Determine the (X, Y) coordinate at the center of the cell enclosing the given text.  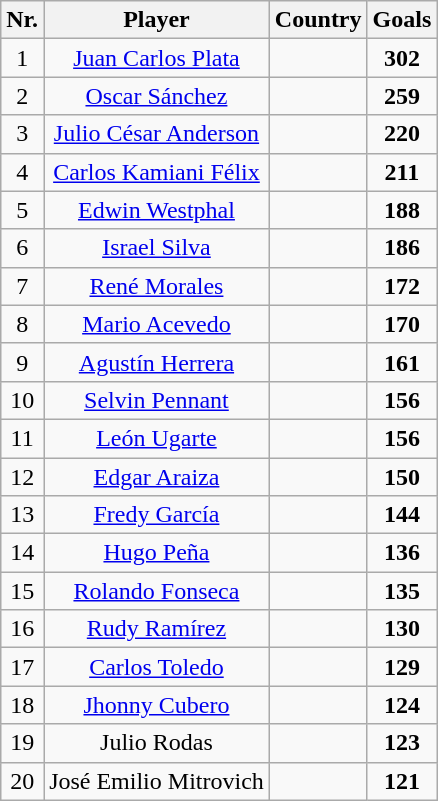
220 (402, 134)
José Emilio Mitrovich (157, 781)
8 (22, 324)
Player (157, 20)
Carlos Kamiani Félix (157, 172)
9 (22, 362)
12 (22, 477)
13 (22, 515)
2 (22, 96)
3 (22, 134)
16 (22, 629)
Jhonny Cubero (157, 705)
121 (402, 781)
211 (402, 172)
170 (402, 324)
188 (402, 210)
Selvin Pennant (157, 400)
130 (402, 629)
Edgar Araiza (157, 477)
Edwin Westphal (157, 210)
172 (402, 286)
129 (402, 667)
Goals (402, 20)
15 (22, 591)
Fredy García (157, 515)
Mario Acevedo (157, 324)
1 (22, 58)
Rudy Ramírez (157, 629)
10 (22, 400)
Rolando Fonseca (157, 591)
259 (402, 96)
Juan Carlos Plata (157, 58)
11 (22, 438)
7 (22, 286)
18 (22, 705)
Oscar Sánchez (157, 96)
17 (22, 667)
135 (402, 591)
Israel Silva (157, 248)
186 (402, 248)
6 (22, 248)
150 (402, 477)
Julio César Anderson (157, 134)
Carlos Toledo (157, 667)
144 (402, 515)
Agustín Herrera (157, 362)
Hugo Peña (157, 553)
Julio Rodas (157, 743)
Country (318, 20)
5 (22, 210)
León Ugarte (157, 438)
19 (22, 743)
161 (402, 362)
123 (402, 743)
Nr. (22, 20)
4 (22, 172)
302 (402, 58)
14 (22, 553)
René Morales (157, 286)
124 (402, 705)
20 (22, 781)
136 (402, 553)
